Extract the [X, Y] coordinate from the center of the cell holding the provided text.  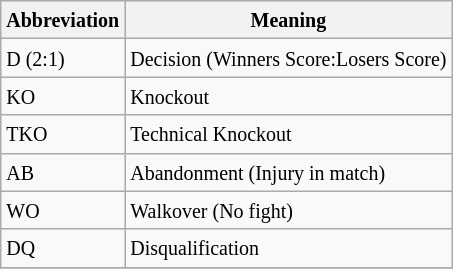
WO [63, 210]
Decision (Winners Score:Losers Score) [288, 58]
TKO [63, 134]
Abbreviation [63, 20]
Knockout [288, 96]
KO [63, 96]
Meaning [288, 20]
Technical Knockout [288, 134]
Disqualification [288, 248]
Abandonment (Injury in match) [288, 172]
D (2:1) [63, 58]
DQ [63, 248]
Walkover (No fight) [288, 210]
AB [63, 172]
